Determine the (X, Y) coordinate at the center of the cell enclosing the given text.  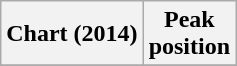
Chart (2014) (72, 34)
Peakposition (189, 34)
